Extract the [X, Y] coordinate from the center of the cell holding the provided text.  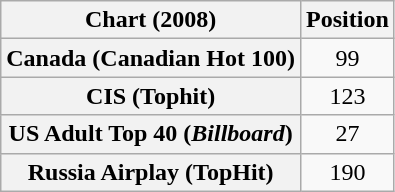
US Adult Top 40 (Billboard) [151, 134]
Position [348, 20]
Chart (2008) [151, 20]
Canada (Canadian Hot 100) [151, 58]
27 [348, 134]
99 [348, 58]
190 [348, 172]
123 [348, 96]
Russia Airplay (TopHit) [151, 172]
CIS (Tophit) [151, 96]
